Detect which cell encompasses the target text, then output its (x, y) center coordinate. 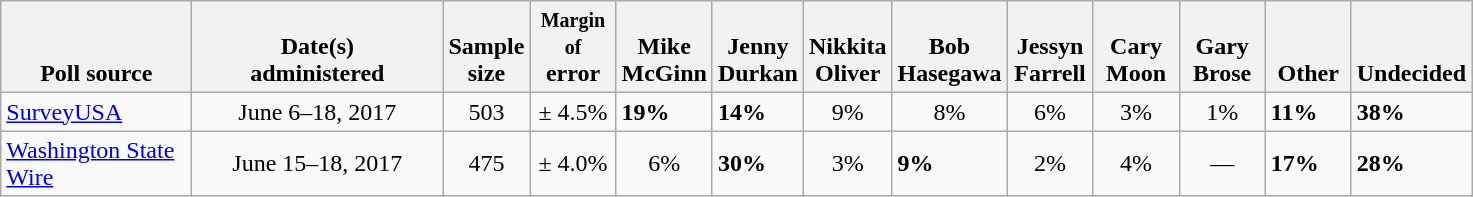
JessynFarrell (1050, 47)
Undecided (1411, 47)
Other (1308, 47)
SurveyUSA (96, 112)
Samplesize (486, 47)
38% (1411, 112)
8% (950, 112)
GaryBrose (1222, 47)
Poll source (96, 47)
CaryMoon (1136, 47)
4% (1136, 164)
30% (758, 164)
Margin oferror (573, 47)
NikkitaOliver (848, 47)
June 6–18, 2017 (318, 112)
— (1222, 164)
± 4.5% (573, 112)
28% (1411, 164)
June 15–18, 2017 (318, 164)
17% (1308, 164)
2% (1050, 164)
Washington State Wire (96, 164)
JennyDurkan (758, 47)
1% (1222, 112)
19% (664, 112)
11% (1308, 112)
475 (486, 164)
Date(s)administered (318, 47)
± 4.0% (573, 164)
14% (758, 112)
503 (486, 112)
BobHasegawa (950, 47)
MikeMcGinn (664, 47)
